Locate the cell with the specified text and output its [X, Y] center coordinate. 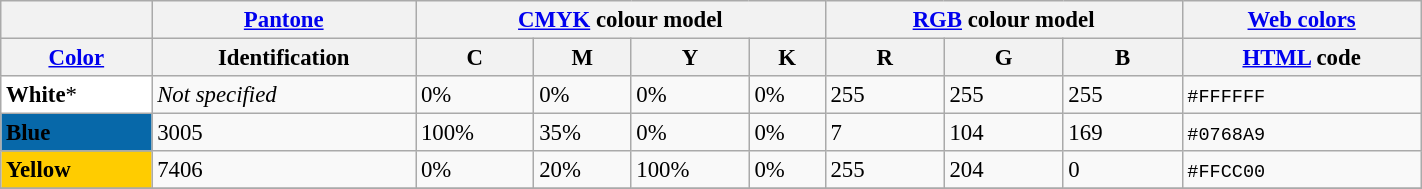
0 [1122, 170]
K [787, 58]
Y [690, 58]
7406 [284, 170]
Not specified [284, 95]
Color [76, 58]
#FFCC00 [1302, 170]
35% [582, 133]
Web colors [1302, 20]
M [582, 58]
White* [76, 95]
104 [1004, 133]
7 [884, 133]
C [475, 58]
RGB colour model [1004, 20]
20% [582, 170]
Blue [76, 133]
169 [1122, 133]
Yellow [76, 170]
204 [1004, 170]
#0768A9 [1302, 133]
HTML code [1302, 58]
R [884, 58]
B [1122, 58]
#FFFFFF [1302, 95]
CMYK colour model [621, 20]
Identification [284, 58]
3005 [284, 133]
Pantone [284, 20]
G [1004, 58]
